Find where the given text appears and provide that cell's center as (X, Y) coordinate. 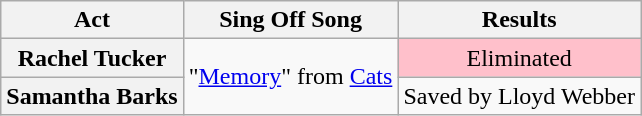
Results (520, 20)
Sing Off Song (290, 20)
Act (92, 20)
Saved by Lloyd Webber (520, 96)
Eliminated (520, 58)
Samantha Barks (92, 96)
"Memory" from Cats (290, 77)
Rachel Tucker (92, 58)
